From the cell containing the given text, extract its center point as (x, y) coordinate. 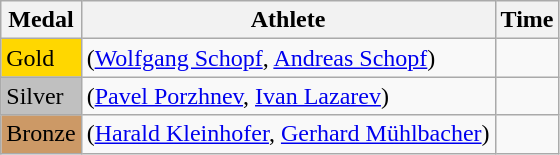
Silver (41, 96)
(Harald Kleinhofer, Gerhard Mühlbacher) (288, 134)
Gold (41, 58)
Athlete (288, 20)
Medal (41, 20)
(Pavel Porzhnev, Ivan Lazarev) (288, 96)
Bronze (41, 134)
(Wolfgang Schopf, Andreas Schopf) (288, 58)
Time (527, 20)
